Output the (x, y) coordinate of the center of the cell containing the given text.  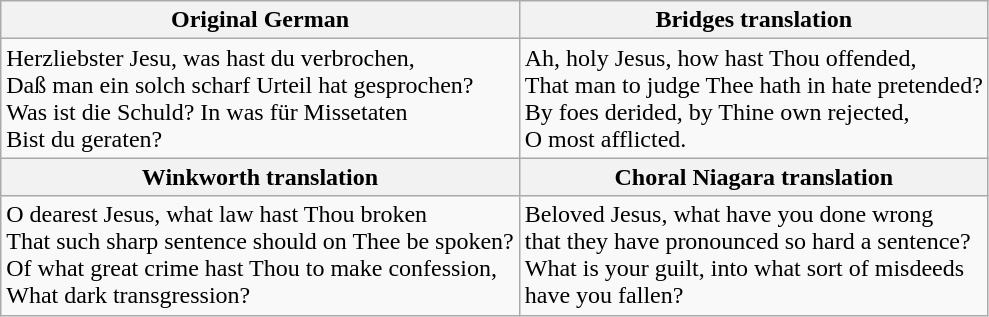
Original German (260, 20)
Ah, holy Jesus, how hast Thou offended,That man to judge Thee hath in hate pretended?By foes derided, by Thine own rejected,O most afflicted. (754, 98)
Choral Niagara translation (754, 177)
Herzliebster Jesu, was hast du verbrochen,Daß man ein solch scharf Urteil hat gesprochen?Was ist die Schuld? In was für MissetatenBist du geraten? (260, 98)
Winkworth translation (260, 177)
Bridges translation (754, 20)
Beloved Jesus, what have you done wrongthat they have pronounced so hard a sentence?What is your guilt, into what sort of misdeedshave you fallen? (754, 256)
